Identify which cell holds the provided text, then report its [X, Y] central coordinate. 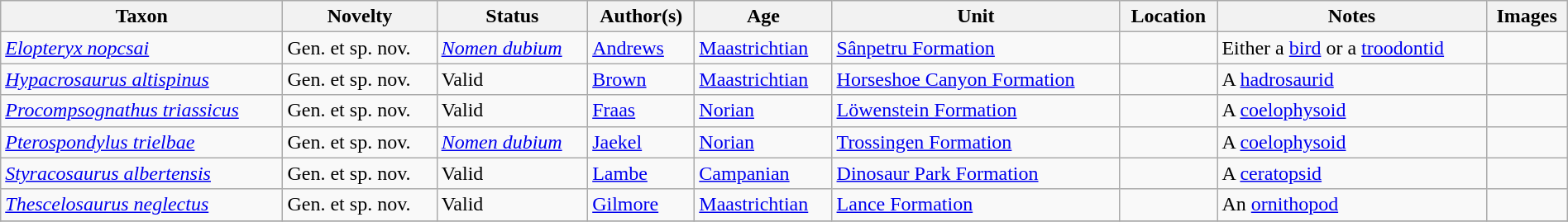
Jaekel [642, 142]
Brown [642, 79]
Notes [1351, 17]
Location [1169, 17]
Löwenstein Formation [976, 111]
Andrews [642, 48]
Lambe [642, 173]
Trossingen Formation [976, 142]
Hypacrosaurus altispinus [142, 79]
Either a bird or a troodontid [1351, 48]
Thescelosaurus neglectus [142, 205]
Procompsognathus triassicus [142, 111]
Gilmore [642, 205]
Novelty [360, 17]
Taxon [142, 17]
Unit [976, 17]
Elopteryx nopcsai [142, 48]
A hadrosaurid [1351, 79]
A ceratopsid [1351, 173]
Images [1527, 17]
An ornithopod [1351, 205]
Age [763, 17]
Author(s) [642, 17]
Lance Formation [976, 205]
Dinosaur Park Formation [976, 173]
Campanian [763, 173]
Sânpetru Formation [976, 48]
Fraas [642, 111]
Horseshoe Canyon Formation [976, 79]
Pterospondylus trielbae [142, 142]
Styracosaurus albertensis [142, 173]
Status [513, 17]
